Return the (x, y) coordinate for the center point of the cell that contains the specified text.  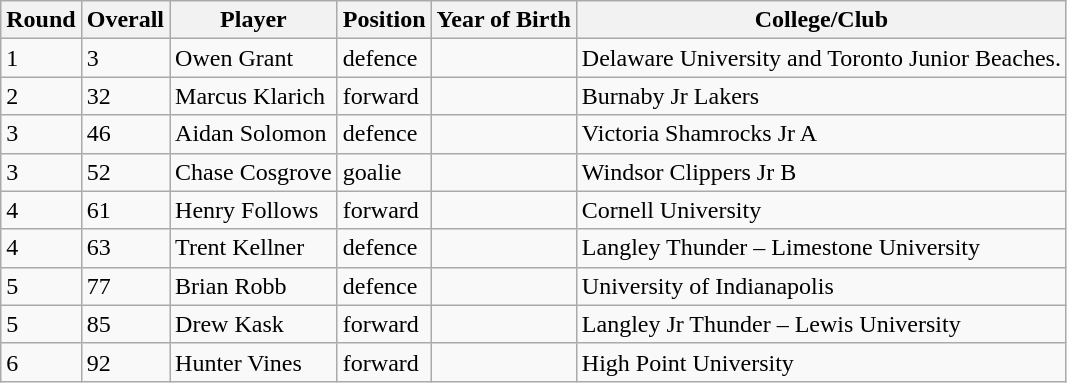
Drew Kask (254, 324)
University of Indianapolis (821, 286)
Burnaby Jr Lakers (821, 96)
61 (125, 210)
Langley Thunder – Limestone University (821, 248)
Chase Cosgrove (254, 172)
Langley Jr Thunder – Lewis University (821, 324)
Delaware University and Toronto Junior Beaches. (821, 58)
Trent Kellner (254, 248)
High Point University (821, 362)
College/Club (821, 20)
Victoria Shamrocks Jr A (821, 134)
2 (41, 96)
Henry Follows (254, 210)
Owen Grant (254, 58)
Year of Birth (504, 20)
Position (384, 20)
goalie (384, 172)
6 (41, 362)
Round (41, 20)
1 (41, 58)
32 (125, 96)
Brian Robb (254, 286)
Overall (125, 20)
85 (125, 324)
Hunter Vines (254, 362)
Cornell University (821, 210)
63 (125, 248)
52 (125, 172)
Player (254, 20)
Windsor Clippers Jr B (821, 172)
Marcus Klarich (254, 96)
92 (125, 362)
77 (125, 286)
Aidan Solomon (254, 134)
46 (125, 134)
